Determine the (X, Y) coordinate at the center of the cell enclosing the given text.  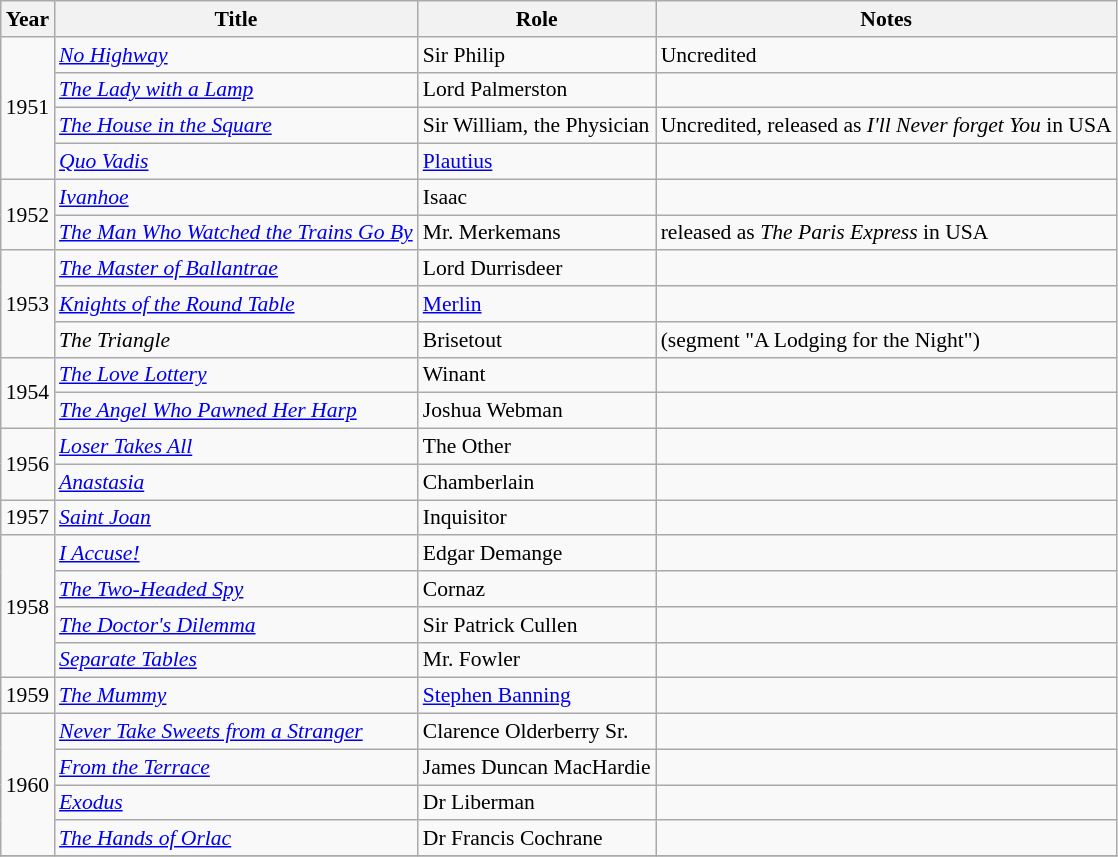
The Hands of Orlac (236, 839)
Cornaz (537, 589)
1951 (28, 108)
1958 (28, 607)
Exodus (236, 803)
Chamberlain (537, 482)
From the Terrace (236, 767)
Loser Takes All (236, 447)
Quo Vadis (236, 162)
1960 (28, 785)
Uncredited, released as I'll Never forget You in USA (886, 126)
Separate Tables (236, 660)
Merlin (537, 304)
The Mummy (236, 696)
Mr. Fowler (537, 660)
Plautius (537, 162)
Isaac (537, 197)
Brisetout (537, 340)
Clarence Olderberry Sr. (537, 732)
1954 (28, 392)
1953 (28, 304)
Knights of the Round Table (236, 304)
Lord Durrisdeer (537, 269)
James Duncan MacHardie (537, 767)
Saint Joan (236, 518)
The House in the Square (236, 126)
The Other (537, 447)
No Highway (236, 55)
Lord Palmerston (537, 90)
The Two-Headed Spy (236, 589)
The Love Lottery (236, 375)
Edgar Demange (537, 554)
1959 (28, 696)
The Doctor's Dilemma (236, 625)
Never Take Sweets from a Stranger (236, 732)
Sir William, the Physician (537, 126)
Mr. Merkemans (537, 233)
1957 (28, 518)
Anastasia (236, 482)
Winant (537, 375)
Notes (886, 19)
1956 (28, 464)
Role (537, 19)
Dr Liberman (537, 803)
released as The Paris Express in USA (886, 233)
The Triangle (236, 340)
Stephen Banning (537, 696)
Inquisitor (537, 518)
Uncredited (886, 55)
I Accuse! (236, 554)
Joshua Webman (537, 411)
The Angel Who Pawned Her Harp (236, 411)
Year (28, 19)
The Master of Ballantrae (236, 269)
Sir Patrick Cullen (537, 625)
Sir Philip (537, 55)
The Man Who Watched the Trains Go By (236, 233)
Title (236, 19)
1952 (28, 214)
Ivanhoe (236, 197)
Dr Francis Cochrane (537, 839)
The Lady with a Lamp (236, 90)
(segment "A Lodging for the Night") (886, 340)
